Extract the (x, y) coordinate from the center of the cell holding the provided text.  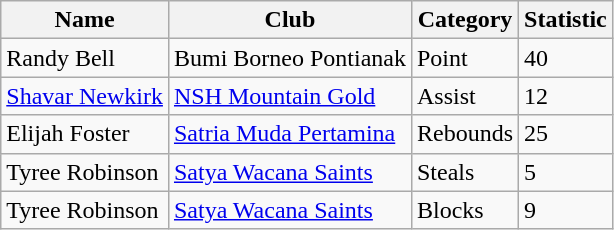
25 (566, 134)
40 (566, 58)
Statistic (566, 20)
12 (566, 96)
Category (464, 20)
Bumi Borneo Pontianak (290, 58)
Satria Muda Pertamina (290, 134)
5 (566, 172)
Point (464, 58)
Assist (464, 96)
Rebounds (464, 134)
Club (290, 20)
Name (85, 20)
Shavar Newkirk (85, 96)
Elijah Foster (85, 134)
9 (566, 210)
Randy Bell (85, 58)
NSH Mountain Gold (290, 96)
Steals (464, 172)
Blocks (464, 210)
